Scan for the cell matching the given text and deliver its (x, y) coordinate at center. 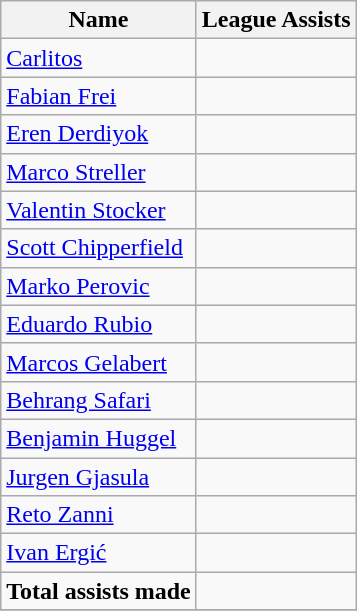
Name (99, 20)
Fabian Frei (99, 96)
Ivan Ergić (99, 553)
Marko Perovic (99, 286)
Behrang Safari (99, 400)
Total assists made (99, 591)
Marcos Gelabert (99, 362)
Marco Streller (99, 172)
League Assists (276, 20)
Scott Chipperfield (99, 248)
Eren Derdiyok (99, 134)
Valentin Stocker (99, 210)
Eduardo Rubio (99, 324)
Reto Zanni (99, 515)
Benjamin Huggel (99, 438)
Jurgen Gjasula (99, 477)
Carlitos (99, 58)
